Scan for the cell matching the given text and deliver its [x, y] coordinate at center. 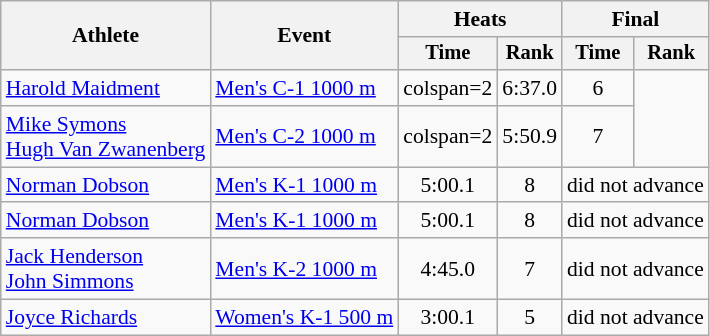
4:45.0 [448, 268]
3:00.1 [448, 318]
Joyce Richards [106, 318]
Mike SymonsHugh Van Zwanenberg [106, 136]
5:50.9 [530, 136]
Athlete [106, 36]
Harold Maidment [106, 88]
Event [304, 36]
Final [636, 19]
Women's K-1 500 m [304, 318]
Men's C-2 1000 m [304, 136]
6 [598, 88]
Heats [480, 19]
5 [530, 318]
Men's C-1 1000 m [304, 88]
Men's K-2 1000 m [304, 268]
6:37.0 [530, 88]
Jack HendersonJohn Simmons [106, 268]
